For the text-containing cell, return its midpoint in [X, Y] coordinate format. 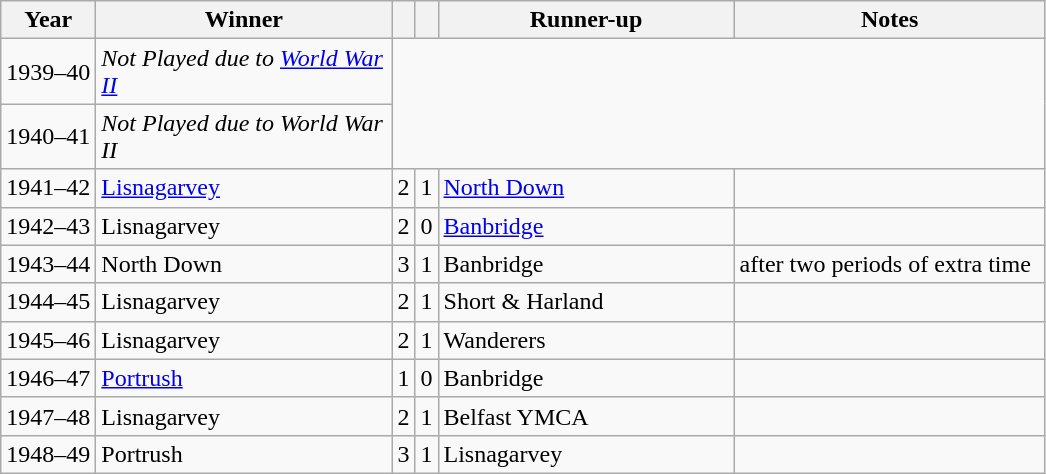
1948–49 [48, 454]
1942–43 [48, 226]
after two periods of extra time [890, 264]
1941–42 [48, 188]
1945–46 [48, 340]
1939–40 [48, 72]
1943–44 [48, 264]
Short & Harland [586, 302]
Winner [244, 20]
1947–48 [48, 416]
Year [48, 20]
1940–41 [48, 136]
Wanderers [586, 340]
Belfast YMCA [586, 416]
Notes [890, 20]
1946–47 [48, 378]
1944–45 [48, 302]
Runner-up [586, 20]
